Identify which cell holds the provided text, then report its (x, y) central coordinate. 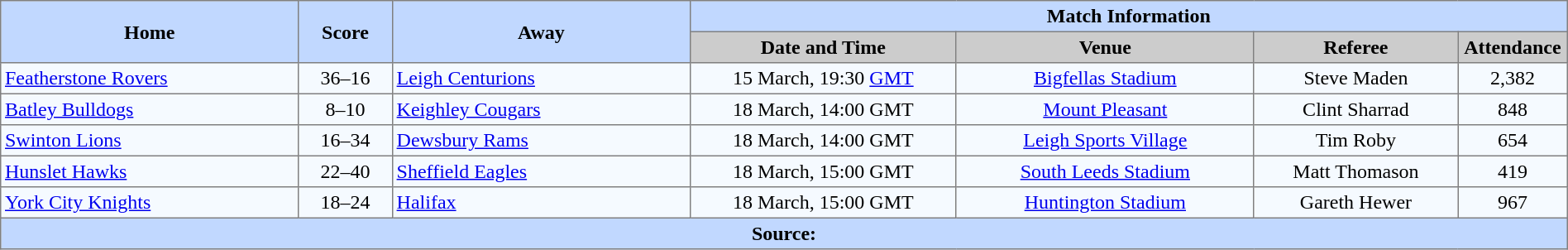
Date and Time (823, 47)
Score (346, 31)
Source: (784, 233)
Home (150, 31)
Matt Thomason (1355, 171)
Keighley Cougars (541, 109)
18–24 (346, 203)
Leigh Centurions (541, 79)
15 March, 19:30 GMT (823, 79)
Dewsbury Rams (541, 141)
36–16 (346, 79)
848 (1513, 109)
Hunslet Hawks (150, 171)
2,382 (1513, 79)
Sheffield Eagles (541, 171)
654 (1513, 141)
York City Knights (150, 203)
8–10 (346, 109)
Swinton Lions (150, 141)
Away (541, 31)
Gareth Hewer (1355, 203)
16–34 (346, 141)
Mount Pleasant (1105, 109)
967 (1513, 203)
Match Information (1128, 17)
Clint Sharrad (1355, 109)
South Leeds Stadium (1105, 171)
Referee (1355, 47)
Featherstone Rovers (150, 79)
Attendance (1513, 47)
Batley Bulldogs (150, 109)
Steve Maden (1355, 79)
Tim Roby (1355, 141)
Venue (1105, 47)
419 (1513, 171)
Bigfellas Stadium (1105, 79)
22–40 (346, 171)
Leigh Sports Village (1105, 141)
Halifax (541, 203)
Huntington Stadium (1105, 203)
